Search for the cell housing the specified text and yield its [X, Y] center coordinate. 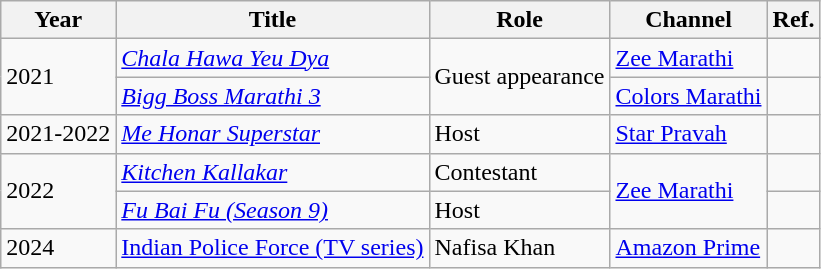
Me Honar Superstar [272, 134]
Indian Police Force (TV series) [272, 248]
Role [520, 20]
2022 [58, 191]
2021-2022 [58, 134]
Nafisa Khan [520, 248]
Guest appearance [520, 77]
Star Pravah [688, 134]
Chala Hawa Yeu Dya [272, 58]
2024 [58, 248]
Channel [688, 20]
Fu Bai Fu (Season 9) [272, 210]
Year [58, 20]
Kitchen Kallakar [272, 172]
Title [272, 20]
Ref. [794, 20]
Bigg Boss Marathi 3 [272, 96]
Colors Marathi [688, 96]
2021 [58, 77]
Amazon Prime [688, 248]
Contestant [520, 172]
